Output the (x, y) coordinate of the center of the cell containing the given text.  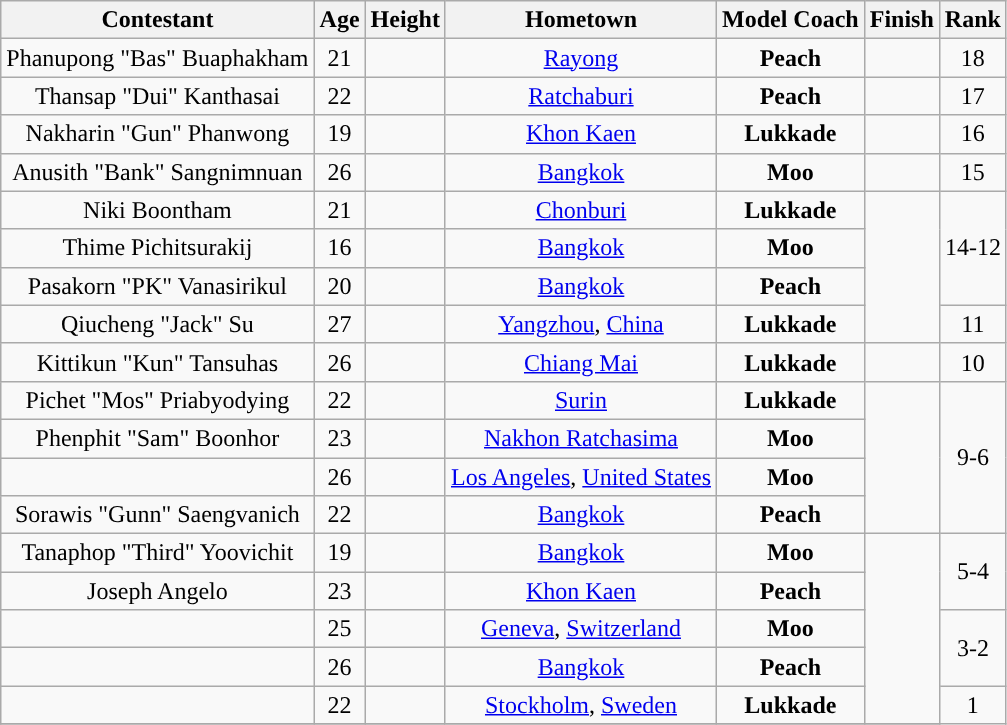
3-2 (972, 648)
Yangzhou, China (580, 324)
Joseph Angelo (158, 591)
Contestant (158, 20)
Rank (972, 20)
20 (340, 286)
Pichet "Mos" Priabyodying (158, 400)
17 (972, 96)
Thime Pichitsurakij (158, 248)
10 (972, 362)
Surin (580, 400)
Age (340, 20)
Finish (902, 20)
Nakhon Ratchasima (580, 438)
Chiang Mai (580, 362)
Model Coach (791, 20)
Ratchaburi (580, 96)
Pasakorn "PK" Vanasirikul (158, 286)
Phanupong "Bas" Buaphakham (158, 58)
1 (972, 705)
Rayong (580, 58)
5-4 (972, 572)
Stockholm, Sweden (580, 705)
Anusith "Bank" Sangnimnuan (158, 172)
14-12 (972, 248)
Height (405, 20)
Tanaphop "Third" Yoovichit (158, 553)
15 (972, 172)
9-6 (972, 457)
Hometown (580, 20)
27 (340, 324)
Thansap "Dui" Kanthasai (158, 96)
18 (972, 58)
Geneva, Switzerland (580, 629)
Nakharin "Gun" Phanwong (158, 134)
Los Angeles, United States (580, 477)
11 (972, 324)
Sorawis "Gunn" Saengvanich (158, 515)
Chonburi (580, 210)
Kittikun "Kun" Tansuhas (158, 362)
25 (340, 629)
Qiucheng "Jack" Su (158, 324)
Niki Boontham (158, 210)
Phenphit "Sam" Boonhor (158, 438)
